Identify which cell holds the provided text, then report its [x, y] central coordinate. 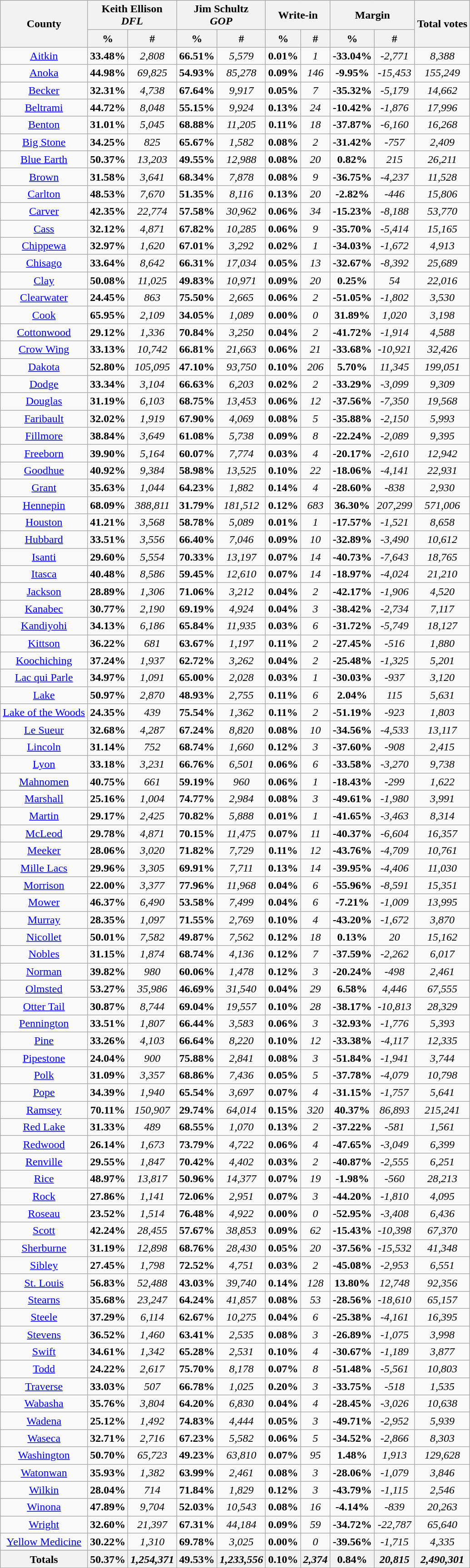
9,917 [242, 90]
129,628 [442, 1455]
Chippewa [44, 246]
48.93% [197, 695]
-18,610 [394, 1300]
Chisago [44, 263]
74.83% [197, 1421]
2,716 [153, 1438]
Wadena [44, 1421]
63.99% [197, 1473]
-32.93% [352, 1023]
58.78% [197, 523]
33.13% [108, 350]
-923 [394, 712]
68.88% [197, 125]
-38.42% [352, 609]
64.20% [197, 1404]
-51.84% [352, 1058]
1,798 [153, 1265]
Traverse [44, 1386]
-33.58% [352, 764]
McLeod [44, 833]
10,761 [442, 851]
-15,453 [394, 73]
11,345 [394, 367]
24.45% [108, 298]
13,203 [153, 159]
-35.32% [352, 90]
39.90% [108, 453]
105,095 [153, 367]
Polk [44, 1075]
32.60% [108, 1524]
Cottonwood [44, 332]
68.75% [197, 401]
66.81% [197, 350]
4,446 [394, 989]
75.70% [197, 1369]
18,127 [442, 626]
489 [153, 1127]
65.54% [197, 1093]
1,044 [153, 488]
6.58% [352, 989]
-37.60% [352, 747]
9,924 [242, 108]
St. Louis [44, 1282]
-518 [394, 1386]
-51.48% [352, 1369]
3,877 [442, 1352]
-15.23% [352, 211]
-34.72% [352, 1524]
1,874 [153, 954]
Rice [44, 1179]
7,729 [242, 851]
0.82% [352, 159]
27.45% [108, 1265]
65,723 [153, 1455]
62 [315, 1231]
4,136 [242, 954]
62.72% [197, 661]
6,830 [242, 1404]
1,882 [242, 488]
-908 [394, 747]
1,847 [153, 1162]
77.96% [197, 885]
207,299 [394, 505]
66.44% [197, 1023]
-581 [394, 1127]
-28.56% [352, 1300]
5,393 [442, 1023]
4,069 [242, 419]
5,939 [442, 1421]
Margin [372, 15]
72.06% [197, 1196]
66.40% [197, 540]
16,268 [442, 125]
4,520 [442, 592]
70.82% [197, 816]
Grant [44, 488]
31.33% [108, 1127]
41.21% [108, 523]
7,582 [153, 937]
34.39% [108, 1093]
Douglas [44, 401]
75.88% [197, 1058]
59 [315, 1524]
1,197 [242, 643]
-10.42% [352, 108]
13,453 [242, 401]
Redwood [44, 1144]
69,825 [153, 73]
1,582 [242, 142]
3,641 [153, 177]
-47.65% [352, 1144]
30.77% [108, 609]
3,020 [153, 851]
3,025 [242, 1542]
5,582 [242, 1438]
92,356 [442, 1282]
67.90% [197, 419]
-1,906 [394, 592]
35.68% [108, 1300]
2,490,301 [442, 1559]
-33.29% [352, 384]
-3,490 [394, 540]
-1,810 [394, 1196]
28,213 [442, 1179]
13 [315, 263]
3,744 [442, 1058]
-43.20% [352, 920]
8,048 [153, 108]
1,829 [242, 1490]
-55.96% [352, 885]
-42.17% [352, 592]
49.53% [197, 1559]
47.89% [108, 1507]
-22,787 [394, 1524]
1,097 [153, 920]
8,820 [242, 730]
38.84% [108, 436]
6,436 [442, 1213]
69.78% [197, 1542]
29.96% [108, 868]
15,162 [442, 937]
33.18% [108, 764]
Blue Earth [44, 159]
-32.67% [352, 263]
-33.38% [352, 1040]
507 [153, 1386]
Totals [44, 1559]
53,770 [442, 211]
4,722 [242, 1144]
Carlton [44, 194]
-43.76% [352, 851]
3,198 [442, 315]
-937 [394, 678]
29.17% [108, 816]
55.15% [197, 108]
68.76% [197, 1248]
7,436 [242, 1075]
-498 [394, 971]
56.83% [108, 1282]
70.84% [197, 332]
320 [315, 1110]
19,557 [242, 1006]
9,395 [442, 436]
46.69% [197, 989]
County [44, 24]
Benton [44, 125]
Norman [44, 971]
Hubbard [44, 540]
23,247 [153, 1300]
52.80% [108, 367]
8,388 [442, 56]
30.22% [108, 1542]
-35.88% [352, 419]
65.67% [197, 142]
34.97% [108, 678]
29.55% [108, 1162]
5,888 [242, 816]
-3,463 [394, 816]
Washington [44, 1455]
1,342 [153, 1352]
28,430 [242, 1248]
3,583 [242, 1023]
21,663 [242, 350]
8,178 [242, 1369]
-1,189 [394, 1352]
71.84% [197, 1490]
-1,075 [394, 1334]
Sibley [44, 1265]
28.89% [108, 592]
-37.22% [352, 1127]
11,968 [242, 885]
1,233,556 [242, 1559]
-37.78% [352, 1075]
2,870 [153, 695]
64.23% [197, 488]
-1,757 [394, 1093]
-27.45% [352, 643]
128 [315, 1282]
5,641 [442, 1093]
1,514 [153, 1213]
29 [315, 989]
42.24% [108, 1231]
3,649 [153, 436]
1,478 [242, 971]
66.64% [197, 1040]
8,744 [153, 1006]
32.71% [108, 1438]
21 [315, 350]
23.52% [108, 1213]
34.61% [108, 1352]
32.97% [108, 246]
60.06% [197, 971]
388,811 [153, 505]
-18.06% [352, 470]
1,310 [153, 1542]
50.97% [108, 695]
41,857 [242, 1300]
Jackson [44, 592]
4,103 [153, 1040]
-41.65% [352, 816]
67.23% [197, 1438]
27.86% [108, 1196]
3,305 [153, 868]
3,697 [242, 1093]
69.19% [197, 609]
-43.79% [352, 1490]
-33.68% [352, 350]
32.31% [108, 90]
34 [315, 211]
30,962 [242, 211]
3,568 [153, 523]
31.01% [108, 125]
Clay [44, 281]
Nobles [44, 954]
68.55% [197, 1127]
-37.87% [352, 125]
25,689 [442, 263]
7,878 [242, 177]
3,991 [442, 799]
25.16% [108, 799]
Murray [44, 920]
-33.04% [352, 56]
-1,115 [394, 1490]
-2,734 [394, 609]
2,109 [153, 315]
115 [394, 695]
-4,024 [394, 574]
-5,749 [394, 626]
8,116 [242, 194]
64.24% [197, 1300]
-2,771 [394, 56]
34.13% [108, 626]
-34.52% [352, 1438]
0.84% [352, 1559]
-7,643 [394, 557]
66.78% [197, 1386]
Itasca [44, 574]
-4,141 [394, 470]
63,810 [242, 1455]
6,251 [442, 1162]
15,806 [442, 194]
57.67% [197, 1231]
-3,099 [394, 384]
76.48% [197, 1213]
72.52% [197, 1265]
58.98% [197, 470]
1,913 [394, 1455]
900 [153, 1058]
5,738 [242, 436]
18,765 [442, 557]
59.19% [197, 781]
2,374 [315, 1559]
-7,350 [394, 401]
Morrison [44, 885]
199,051 [442, 367]
-2,866 [394, 1438]
10,543 [242, 1507]
65,640 [442, 1524]
73.79% [197, 1144]
68.09% [108, 505]
Wabasha [44, 1404]
-39.95% [352, 868]
-2,610 [394, 453]
33.64% [108, 263]
53.27% [108, 989]
215,241 [442, 1110]
2,841 [242, 1058]
28,455 [153, 1231]
37.29% [108, 1317]
8,220 [242, 1040]
Brown [44, 177]
69.91% [197, 868]
95 [315, 1455]
Otter Tail [44, 1006]
-20.24% [352, 971]
Pope [44, 1093]
1,306 [153, 592]
93,750 [242, 367]
Koochiching [44, 661]
67.24% [197, 730]
12,942 [442, 453]
29.60% [108, 557]
1,803 [442, 712]
49.87% [197, 937]
33.26% [108, 1040]
-15,532 [394, 1248]
825 [153, 142]
960 [242, 781]
-45.08% [352, 1265]
21,210 [442, 574]
20,263 [442, 1507]
Houston [44, 523]
-5,561 [394, 1369]
54 [394, 281]
63.41% [197, 1334]
38,853 [242, 1231]
53.58% [197, 902]
6,186 [153, 626]
-5,179 [394, 90]
Dodge [44, 384]
7,562 [242, 937]
11 [315, 833]
-838 [394, 488]
12,748 [394, 1282]
2,755 [242, 695]
33.03% [108, 1386]
0.20% [283, 1386]
14,662 [442, 90]
-39.56% [352, 1542]
1,535 [442, 1386]
1,919 [153, 419]
49.55% [197, 159]
17,996 [442, 108]
65.84% [197, 626]
2,546 [442, 1490]
26.14% [108, 1144]
66.51% [197, 56]
Aitkin [44, 56]
-34.56% [352, 730]
71.82% [197, 851]
-4,709 [394, 851]
70.15% [197, 833]
8,586 [153, 574]
50.01% [108, 937]
31.15% [108, 954]
-560 [394, 1179]
Red Lake [44, 1127]
32.02% [108, 419]
4,444 [242, 1421]
-1,009 [394, 902]
67.31% [197, 1524]
Lac qui Parle [44, 678]
65.95% [108, 315]
1,940 [153, 1093]
67,555 [442, 989]
1,382 [153, 1473]
-51.05% [352, 298]
8,658 [442, 523]
-41.72% [352, 332]
Kandiyohi [44, 626]
-2,262 [394, 954]
50.08% [108, 281]
33.34% [108, 384]
5,045 [153, 125]
Freeborn [44, 453]
1,141 [153, 1196]
32,426 [442, 350]
Renville [44, 1162]
5,579 [242, 56]
Steele [44, 1317]
63.67% [197, 643]
10,971 [242, 281]
-22.24% [352, 436]
Stevens [44, 1334]
25.12% [108, 1421]
32.12% [108, 228]
Pipestone [44, 1058]
64,014 [242, 1110]
8,314 [442, 816]
Sherburne [44, 1248]
439 [153, 712]
10,798 [442, 1075]
49.83% [197, 281]
2,415 [442, 747]
2,028 [242, 678]
1,880 [442, 643]
1,362 [242, 712]
Marshall [44, 799]
Mille Lacs [44, 868]
12,610 [242, 574]
9,309 [442, 384]
6,501 [242, 764]
12,988 [242, 159]
2,665 [242, 298]
70.42% [197, 1162]
Crow Wing [44, 350]
Roseau [44, 1213]
Clearwater [44, 298]
10,638 [442, 1404]
7,774 [242, 453]
11,528 [442, 177]
5,554 [153, 557]
10,285 [242, 228]
70.33% [197, 557]
Scott [44, 1231]
-34.03% [352, 246]
-3,049 [394, 1144]
5.70% [352, 367]
4,924 [242, 609]
22,931 [442, 470]
67.64% [197, 90]
24 [315, 108]
11,030 [442, 868]
Wilkin [44, 1490]
Stearns [44, 1300]
3,104 [153, 384]
1,004 [153, 799]
46.37% [108, 902]
67,370 [442, 1231]
2,808 [153, 56]
-1,914 [394, 332]
21,397 [153, 1524]
-1,980 [394, 799]
-20.17% [352, 453]
Le Sueur [44, 730]
2,984 [242, 799]
22,016 [442, 281]
-51.19% [352, 712]
-4,533 [394, 730]
Mower [44, 902]
1,254,371 [153, 1559]
3,357 [153, 1075]
8,303 [442, 1438]
3,804 [153, 1404]
-2,089 [394, 436]
Anoka [44, 73]
16,357 [442, 833]
4,095 [442, 1196]
31.09% [108, 1075]
-10,921 [394, 350]
30.87% [108, 1006]
4,335 [442, 1542]
-2,953 [394, 1265]
6,017 [442, 954]
4,738 [153, 90]
86,893 [394, 1110]
6,551 [442, 1265]
-1,715 [394, 1542]
Cook [44, 315]
155,249 [442, 73]
-8,188 [394, 211]
-2,952 [394, 1421]
13.80% [352, 1282]
9,738 [442, 764]
3,377 [153, 885]
Mahnomen [44, 781]
70.11% [108, 1110]
11,205 [242, 125]
571,006 [442, 505]
1,492 [153, 1421]
44,184 [242, 1524]
40.92% [108, 470]
-10,398 [394, 1231]
1,937 [153, 661]
-49.61% [352, 799]
Carver [44, 211]
-26.89% [352, 1334]
11,475 [242, 833]
-25.38% [352, 1317]
Pine [44, 1040]
-8,591 [394, 885]
2,769 [242, 920]
10,742 [153, 350]
61.08% [197, 436]
-28.06% [352, 1473]
2,535 [242, 1334]
-516 [394, 643]
-299 [394, 781]
683 [315, 505]
29.74% [197, 1110]
3,250 [242, 332]
20,815 [394, 1559]
1,020 [394, 315]
-10,813 [394, 1006]
9,384 [153, 470]
-3,026 [394, 1404]
57.58% [197, 211]
-1,802 [394, 298]
Meeker [44, 851]
1,091 [153, 678]
54.93% [197, 73]
4,751 [242, 1265]
31,540 [242, 989]
3,556 [153, 540]
10,803 [442, 1369]
24.35% [108, 712]
Lake [44, 695]
5,089 [242, 523]
69.04% [197, 1006]
1,460 [153, 1334]
-446 [394, 194]
-1,776 [394, 1023]
65,157 [442, 1300]
-4,406 [394, 868]
2,425 [153, 816]
-30.03% [352, 678]
36.30% [352, 505]
-1,941 [394, 1058]
215 [394, 159]
-33.75% [352, 1386]
146 [315, 73]
Winona [44, 1507]
28.04% [108, 1490]
Hennepin [44, 505]
6,103 [153, 401]
68.86% [197, 1075]
-9.95% [352, 73]
-4,079 [394, 1075]
13,197 [242, 557]
Todd [44, 1369]
2,930 [442, 488]
2,409 [442, 142]
39,740 [242, 1282]
-40.37% [352, 833]
Wright [44, 1524]
Big Stone [44, 142]
752 [153, 747]
10,275 [242, 1317]
66.76% [197, 764]
5,631 [442, 695]
-8,392 [394, 263]
36.52% [108, 1334]
37.24% [108, 661]
33.48% [108, 56]
Yellow Medicine [44, 1542]
Waseca [44, 1438]
-44.20% [352, 1196]
-1,876 [394, 108]
-28.45% [352, 1404]
3,870 [442, 920]
980 [153, 971]
-1,079 [394, 1473]
67.82% [197, 228]
-35.70% [352, 228]
Swift [44, 1352]
-4,117 [394, 1040]
22.00% [108, 885]
62.67% [197, 1317]
67.01% [197, 246]
-7.21% [352, 902]
681 [153, 643]
-30.67% [352, 1352]
-15.43% [352, 1231]
6,490 [153, 902]
-38.17% [352, 1006]
4,287 [153, 730]
-4,161 [394, 1317]
85,278 [242, 73]
32.68% [108, 730]
714 [153, 1490]
2.04% [352, 695]
Jim SchultzGOP [221, 15]
66.31% [197, 263]
-31.15% [352, 1093]
13,117 [442, 730]
75.54% [197, 712]
-32.89% [352, 540]
1,561 [442, 1127]
4,913 [442, 246]
28 [315, 1006]
34.25% [108, 142]
1,622 [442, 781]
Goodhue [44, 470]
48.97% [108, 1179]
-18.43% [352, 781]
Cass [44, 228]
5,164 [153, 453]
74.77% [197, 799]
16,395 [442, 1317]
2,951 [242, 1196]
-2,555 [394, 1162]
53 [315, 1300]
Pennington [44, 1023]
-2.82% [352, 194]
-6,604 [394, 833]
15,351 [442, 885]
Watonwan [44, 1473]
1,025 [242, 1386]
1,336 [153, 332]
19,568 [442, 401]
22 [315, 470]
1,620 [153, 246]
28.35% [108, 920]
12,335 [442, 1040]
4,922 [242, 1213]
51.35% [197, 194]
50.70% [108, 1455]
Beltrami [44, 108]
Becker [44, 90]
3,998 [442, 1334]
6,114 [153, 1317]
31.79% [197, 505]
-1,325 [394, 661]
-37.59% [352, 954]
12,898 [153, 1248]
16 [315, 1507]
3,231 [153, 764]
60.07% [197, 453]
68.34% [197, 177]
44.72% [108, 108]
-28.60% [352, 488]
35,986 [153, 989]
11,025 [153, 281]
181,512 [242, 505]
3,530 [442, 298]
42.35% [108, 211]
6,399 [442, 1144]
1,660 [242, 747]
8,642 [153, 263]
2,531 [242, 1352]
10,612 [442, 540]
661 [153, 781]
29.12% [108, 332]
-757 [394, 142]
3,846 [442, 1473]
52,488 [153, 1282]
Isanti [44, 557]
5,201 [442, 661]
-18.97% [352, 574]
17,034 [242, 263]
206 [315, 367]
29.78% [108, 833]
48.53% [108, 194]
-36.75% [352, 177]
35.93% [108, 1473]
-839 [394, 1507]
Nicollet [44, 937]
Write-in [298, 15]
Lake of the Woods [44, 712]
26,211 [442, 159]
28.06% [108, 851]
13,995 [442, 902]
-17.57% [352, 523]
4,588 [442, 332]
3,120 [442, 678]
4,402 [242, 1162]
Martin [44, 816]
3,292 [242, 246]
Olmsted [44, 989]
Total votes [442, 24]
41,348 [442, 1248]
1,070 [242, 1127]
3,212 [242, 592]
-3,408 [394, 1213]
66.63% [197, 384]
-4.14% [352, 1507]
-4,237 [394, 177]
-40.73% [352, 557]
150,907 [153, 1110]
7,499 [242, 902]
0.25% [352, 281]
34.05% [197, 315]
35.63% [108, 488]
5,993 [442, 419]
24.04% [108, 1058]
6,203 [242, 384]
2,617 [153, 1369]
75.50% [197, 298]
65.28% [197, 1352]
71.06% [197, 592]
40.48% [108, 574]
31.89% [352, 315]
36.22% [108, 643]
7,046 [242, 540]
Ramsey [44, 1110]
Lincoln [44, 747]
28,329 [442, 1006]
7,117 [442, 609]
Lyon [44, 764]
Faribault [44, 419]
19 [315, 1179]
31.14% [108, 747]
-5,414 [394, 228]
40.37% [352, 1110]
71.55% [197, 920]
31.58% [108, 177]
40.75% [108, 781]
1,089 [242, 315]
Fillmore [44, 436]
3,262 [242, 661]
-52.95% [352, 1213]
2,190 [153, 609]
49.23% [197, 1455]
Rock [44, 1196]
Kanabec [44, 609]
13,525 [242, 470]
52.03% [197, 1507]
39.82% [108, 971]
-3,270 [394, 764]
Dakota [44, 367]
59.45% [197, 574]
-1,521 [394, 523]
22,774 [153, 211]
50.96% [197, 1179]
47.10% [197, 367]
-1.98% [352, 1179]
14,377 [242, 1179]
0.15% [283, 1110]
1,807 [153, 1023]
-25.48% [352, 661]
-31.72% [352, 626]
13,817 [153, 1179]
65.00% [197, 678]
-49.71% [352, 1421]
-2,150 [394, 419]
Kittson [44, 643]
7,670 [153, 194]
44.98% [108, 73]
9,704 [153, 1507]
Keith EllisonDFL [132, 15]
43.03% [197, 1282]
-31.42% [352, 142]
7,711 [242, 868]
15,165 [442, 228]
-6,160 [394, 125]
1.48% [352, 1455]
1,673 [153, 1144]
863 [153, 298]
11,935 [242, 626]
24.22% [108, 1369]
-40.87% [352, 1162]
35.76% [108, 1404]
